Capture the cell that displays the provided text and extract its [x, y] central coordinate. 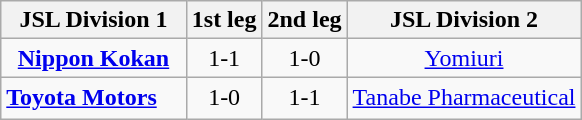
JSL Division 2 [464, 20]
1st leg [224, 20]
JSL Division 1 [94, 20]
Nippon Kokan [94, 58]
Yomiuri [464, 58]
2nd leg [304, 20]
Tanabe Pharmaceutical [464, 98]
Toyota Motors [94, 98]
